Return (x, y) of the center of cell containing provided text 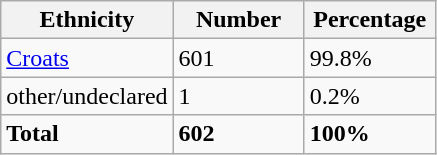
99.8% (370, 58)
Percentage (370, 20)
Ethnicity (87, 20)
100% (370, 134)
602 (238, 134)
other/undeclared (87, 96)
Total (87, 134)
0.2% (370, 96)
Croats (87, 58)
601 (238, 58)
1 (238, 96)
Number (238, 20)
